Output the [x, y] coordinate of the center of the cell containing the given text.  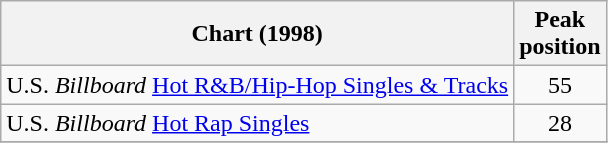
Chart (1998) [258, 34]
U.S. Billboard Hot Rap Singles [258, 123]
55 [560, 85]
28 [560, 123]
Peakposition [560, 34]
U.S. Billboard Hot R&B/Hip-Hop Singles & Tracks [258, 85]
